Output the [X, Y] coordinate of the center of the cell containing the given text.  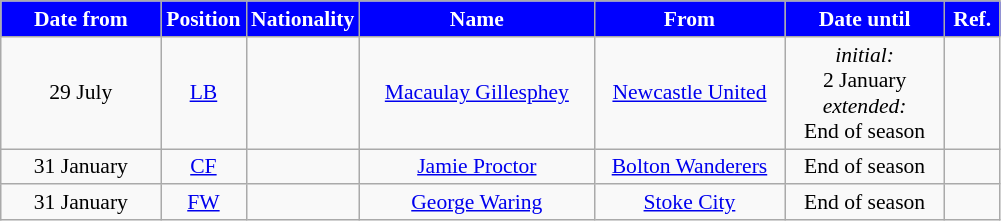
From [689, 19]
Macaulay Gillesphey [476, 93]
29 July [81, 93]
Position [204, 19]
Date until [865, 19]
FW [204, 203]
LB [204, 93]
initial: 2 Januaryextended: End of season [865, 93]
Bolton Wanderers [689, 167]
Ref. [972, 19]
Nationality [302, 19]
Name [476, 19]
CF [204, 167]
Jamie Proctor [476, 167]
Stoke City [689, 203]
George Waring [476, 203]
Date from [81, 19]
Newcastle United [689, 93]
